Detect which cell encompasses the target text, then output its (X, Y) center coordinate. 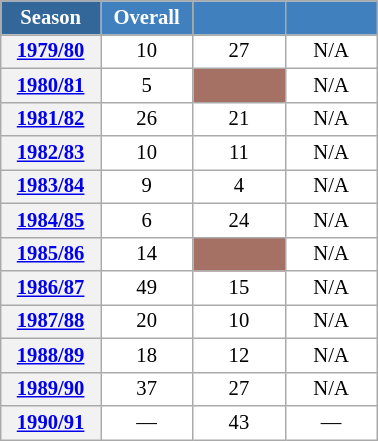
49 (146, 287)
9 (146, 186)
1986/87 (51, 287)
Overall (146, 17)
12 (239, 355)
18 (146, 355)
1984/85 (51, 220)
15 (239, 287)
1979/80 (51, 51)
5 (146, 85)
11 (239, 153)
26 (146, 119)
1983/84 (51, 186)
1982/83 (51, 153)
24 (239, 220)
6 (146, 220)
43 (239, 423)
20 (146, 321)
14 (146, 254)
Season (51, 17)
4 (239, 186)
1981/82 (51, 119)
1989/90 (51, 389)
37 (146, 389)
1990/91 (51, 423)
1987/88 (51, 321)
21 (239, 119)
1988/89 (51, 355)
1980/81 (51, 85)
1985/86 (51, 254)
